Return (X, Y) of the center of cell containing provided text 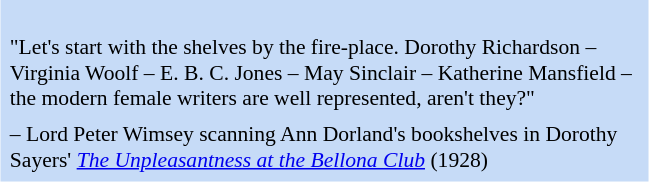
– Lord Peter Wimsey scanning Ann Dorland's bookshelves in Dorothy Sayers' The Unpleasantness at the Bellona Club (1928) (324, 147)
